From the cell containing the given text, extract its center point as (X, Y) coordinate. 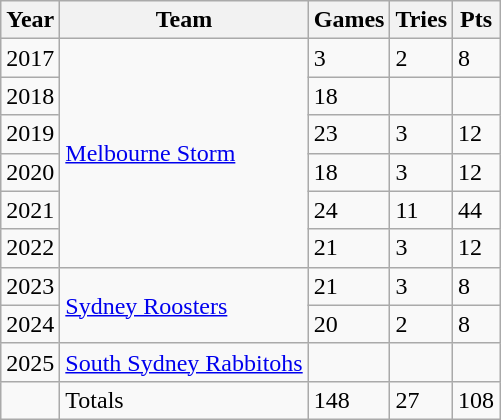
2022 (30, 248)
148 (349, 400)
Tries (422, 20)
108 (476, 400)
20 (349, 324)
2023 (30, 286)
Totals (184, 400)
Melbourne Storm (184, 153)
Team (184, 20)
South Sydney Rabbitohs (184, 362)
2017 (30, 58)
Year (30, 20)
Games (349, 20)
23 (349, 134)
27 (422, 400)
44 (476, 210)
2024 (30, 324)
2020 (30, 172)
2019 (30, 134)
11 (422, 210)
2018 (30, 96)
Pts (476, 20)
2021 (30, 210)
Sydney Roosters (184, 305)
2025 (30, 362)
24 (349, 210)
